Output the (X, Y) coordinate of the center of the cell containing the given text.  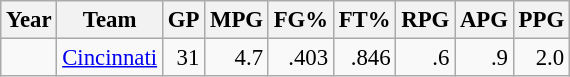
GP (183, 20)
.846 (364, 58)
Cincinnati (110, 58)
RPG (426, 20)
APG (484, 20)
2.0 (541, 58)
.6 (426, 58)
FT% (364, 20)
MPG (237, 20)
PPG (541, 20)
.9 (484, 58)
.403 (300, 58)
Year (29, 20)
4.7 (237, 58)
31 (183, 58)
Team (110, 20)
FG% (300, 20)
